Return the [X, Y] coordinate for the center point of the cell that contains the specified text.  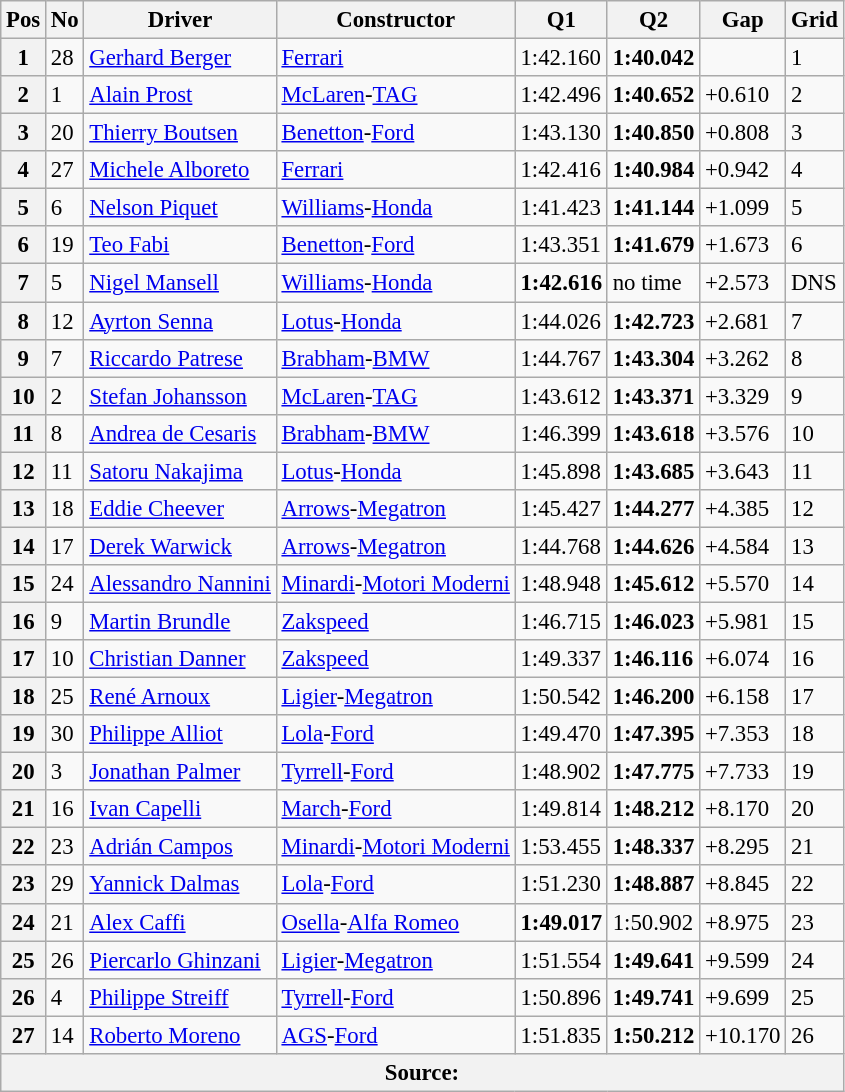
No [65, 20]
1:43.130 [561, 133]
+0.808 [743, 133]
1:44.767 [561, 358]
1:46.023 [653, 621]
1:47.775 [653, 772]
Source: [422, 1073]
1:42.723 [653, 321]
Derek Warwick [180, 546]
Osella-Alfa Romeo [396, 922]
Gap [743, 20]
DNS [814, 283]
1:50.896 [561, 997]
1:44.626 [653, 546]
1:47.395 [653, 734]
Eddie Cheever [180, 509]
1:48.337 [653, 847]
+1.673 [743, 245]
+7.353 [743, 734]
1:51.554 [561, 960]
1:43.618 [653, 433]
1:49.814 [561, 809]
1:53.455 [561, 847]
+3.643 [743, 471]
1:44.277 [653, 509]
+9.599 [743, 960]
1:43.612 [561, 396]
Yannick Dalmas [180, 885]
1:46.200 [653, 697]
Q2 [653, 20]
+8.170 [743, 809]
1:49.017 [561, 922]
+2.573 [743, 283]
Philippe Streiff [180, 997]
1:42.496 [561, 95]
Martin Brundle [180, 621]
1:48.902 [561, 772]
Pos [24, 20]
Gerhard Berger [180, 58]
1:43.371 [653, 396]
Alain Prost [180, 95]
Philippe Alliot [180, 734]
1:51.230 [561, 885]
1:43.304 [653, 358]
1:49.470 [561, 734]
1:49.741 [653, 997]
March-Ford [396, 809]
1:45.427 [561, 509]
1:46.116 [653, 659]
1:40.042 [653, 58]
1:41.144 [653, 208]
1:40.984 [653, 170]
Christian Danner [180, 659]
Riccardo Patrese [180, 358]
Roberto Moreno [180, 1035]
no time [653, 283]
28 [65, 58]
+7.733 [743, 772]
30 [65, 734]
Alessandro Nannini [180, 584]
1:45.612 [653, 584]
29 [65, 885]
1:50.542 [561, 697]
+8.975 [743, 922]
1:49.641 [653, 960]
Ivan Capelli [180, 809]
1:50.212 [653, 1035]
Driver [180, 20]
1:42.616 [561, 283]
Alex Caffi [180, 922]
1:45.898 [561, 471]
1:50.902 [653, 922]
1:51.835 [561, 1035]
1:41.423 [561, 208]
+6.074 [743, 659]
1:48.948 [561, 584]
1:43.351 [561, 245]
1:43.685 [653, 471]
Andrea de Cesaris [180, 433]
Constructor [396, 20]
Nelson Piquet [180, 208]
+10.170 [743, 1035]
Satoru Nakajima [180, 471]
+4.584 [743, 546]
AGS-Ford [396, 1035]
Ayrton Senna [180, 321]
Piercarlo Ghinzani [180, 960]
+2.681 [743, 321]
+5.981 [743, 621]
Q1 [561, 20]
Grid [814, 20]
Adrián Campos [180, 847]
Michele Alboreto [180, 170]
+0.610 [743, 95]
1:41.679 [653, 245]
Jonathan Palmer [180, 772]
1:42.416 [561, 170]
+8.845 [743, 885]
1:49.337 [561, 659]
Nigel Mansell [180, 283]
René Arnoux [180, 697]
+5.570 [743, 584]
1:48.887 [653, 885]
Stefan Johansson [180, 396]
+9.699 [743, 997]
+1.099 [743, 208]
+8.295 [743, 847]
1:46.399 [561, 433]
1:42.160 [561, 58]
1:46.715 [561, 621]
1:40.850 [653, 133]
Teo Fabi [180, 245]
1:44.768 [561, 546]
+3.262 [743, 358]
Thierry Boutsen [180, 133]
1:48.212 [653, 809]
+6.158 [743, 697]
+4.385 [743, 509]
1:44.026 [561, 321]
+0.942 [743, 170]
1:40.652 [653, 95]
+3.329 [743, 396]
+3.576 [743, 433]
